Provide the [x, y] coordinate of the cell's center where the given text is located.  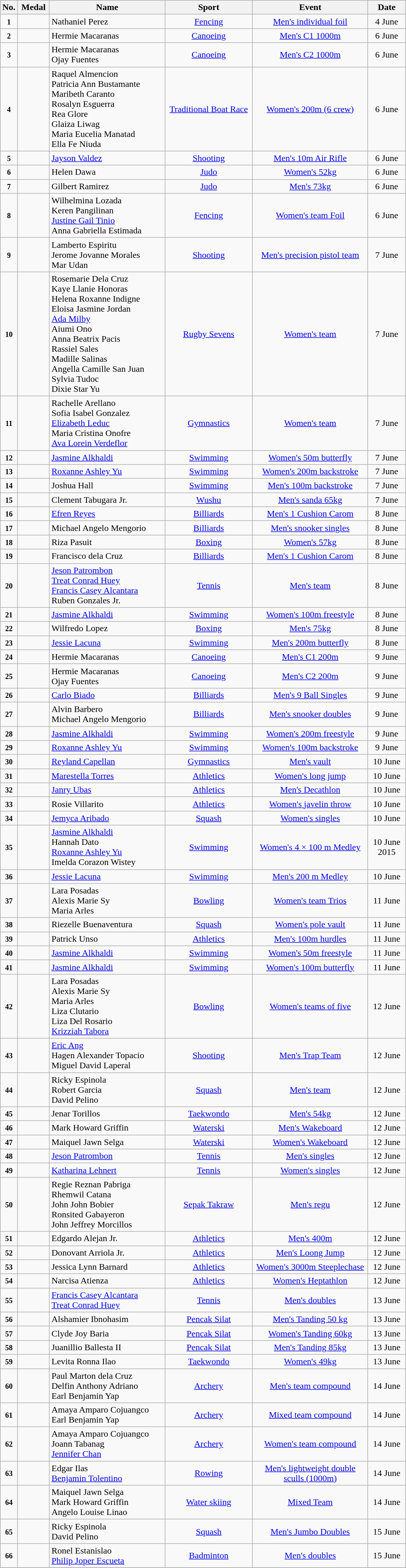
Women's Wakeboard [310, 1142]
Donovant Arriola Jr. [107, 1253]
Men's Wakeboard [310, 1128]
Women's 4 × 100 m Medley [310, 847]
Men's 400m [310, 1239]
64 [9, 1502]
Women's Heptathlon [310, 1281]
Nathaniel Perez [107, 22]
Men's 100m hurdles [310, 939]
60 [9, 1385]
Mixed Team [310, 1502]
27 [9, 714]
Women's 200m backstroke [310, 472]
Women's 52kg [310, 172]
Rugby Sevens [209, 334]
Lamberto EspirituJerome Jovanne MoralesMar Udan [107, 255]
Men's 100m backstroke [310, 486]
Men's sanda 65kg [310, 500]
40 [9, 953]
Date [387, 7]
Women's javelin throw [310, 804]
Paul Marton dela CruzDelfin Anthony AdrianoEarl Benjamin Yap [107, 1385]
59 [9, 1361]
Men's C2 1000m [310, 55]
Women's 50m butterfly [310, 457]
31 [9, 776]
Michael Angelo Mengorio [107, 528]
Women's 100m backstroke [310, 748]
50 [9, 1204]
Lara PosadasAlexis Marie SyMaria Arles [107, 901]
Wushu [209, 500]
Ricky EspinolaRobert GarciaDavid Pelino [107, 1089]
63 [9, 1473]
Raquel AlmencionPatricia Ann BustamanteMaribeth CarantoRosalyn EsguerraRea GloreGlaiza LiwagMaria Eucelia ManatadElla Fe Niuda [107, 109]
Francisco dela Cruz [107, 556]
22 [9, 629]
10 June 2015 [387, 847]
15 [9, 500]
Rowing [209, 1473]
28 [9, 734]
Jenar Torillos [107, 1114]
16 [9, 514]
Amaya Amparo CojuangcoJoann TabanagJennifer Chan [107, 1444]
Francis Casey AlcantaraTreat Conrad Huey [107, 1300]
19 [9, 556]
Marestella Torres [107, 776]
Ronel EstanislaoPhilip Joper Escueta [107, 1555]
Men's snooker doubles [310, 714]
Men's 10m Air Rifle [310, 158]
1 [9, 22]
3 [9, 55]
66 [9, 1555]
55 [9, 1300]
Women's team Trios [310, 901]
Men's 54kg [310, 1114]
Juanillio Ballesta II [107, 1347]
35 [9, 847]
47 [9, 1142]
Sepak Takraw [209, 1204]
10 [9, 334]
Men's Tanding 50 kg [310, 1319]
12 [9, 457]
Women's pole vault [310, 925]
Helen Dawa [107, 172]
Men's 75kg [310, 629]
Patrick Unso [107, 939]
Clement Tabugara Jr. [107, 500]
Men's snooker singles [310, 528]
Men's C2 200m [310, 676]
Levita Ronna Ilao [107, 1361]
13 [9, 472]
Men's precision pistol team [310, 255]
Amaya Amparo CojuangcoEarl Benjamin Yap [107, 1415]
46 [9, 1128]
25 [9, 676]
Men's lightweight double sculls (1000m) [310, 1473]
4 June [387, 22]
53 [9, 1267]
48 [9, 1156]
Rosie Villarito [107, 804]
Alvin BarberoMichael Angelo Mengorio [107, 714]
Women's teams of five [310, 1006]
65 [9, 1532]
Carlo Biado [107, 695]
Men's individual foil [310, 22]
Janry Ubas [107, 790]
Jeson PatrombonTreat Conrad HueyFrancis Casey AlcantaraRuben Gonzales Jr. [107, 585]
41 [9, 967]
5 [9, 158]
36 [9, 876]
Regie Reznan PabrigaRhemwil CatanaJohn John BobierRonsited GabayeronJohn Jeffrey Morcillos [107, 1204]
Men's vault [310, 762]
Eric AngHagen Alexander TopacioMiguel David Laperal [107, 1055]
Men's 200 m Medley [310, 876]
Alshamier Ibnohasim [107, 1319]
Sport [209, 7]
51 [9, 1239]
Women's 100m freestyle [310, 614]
34 [9, 818]
23 [9, 643]
Jeson Patrombon [107, 1156]
Rachelle ArellanoSofia Isabel GonzalezElizabeth LeducMaria Cristina Onofre Ava Lorein Verdeflor [107, 423]
17 [9, 528]
Women's 100m butterfly [310, 967]
Mark Howard Griffin [107, 1128]
24 [9, 657]
44 [9, 1089]
61 [9, 1415]
Medal [33, 7]
7 [9, 186]
58 [9, 1347]
Women's 3000m Steeplechase [310, 1267]
Men's Jumbo Doubles [310, 1532]
Women's 200m freestyle [310, 734]
38 [9, 925]
62 [9, 1444]
29 [9, 748]
Men's team compound [310, 1385]
56 [9, 1319]
49 [9, 1170]
54 [9, 1281]
Men's 73kg [310, 186]
Narcisa Atienza [107, 1281]
Women's team compound [310, 1444]
21 [9, 614]
Men's singles [310, 1156]
Wilhelmina LozadaKeren PangilinanJustine Gail TinioAnna Gabriella Estimada [107, 215]
Women's 49kg [310, 1361]
Women's long jump [310, 776]
Men's Loong Jump [310, 1253]
Women's team Foil [310, 215]
Traditional Boat Race [209, 109]
Clyde Joy Baria [107, 1333]
Jessica Lynn Barnard [107, 1267]
57 [9, 1333]
Jasmine AlkhaldiHannah DatoRoxanne Ashley YuImelda Corazon Wistey [107, 847]
9 [9, 255]
Badminton [209, 1555]
20 [9, 585]
Ricky EspinolaDavid Pelino [107, 1532]
26 [9, 695]
52 [9, 1253]
Men's Decathlon [310, 790]
45 [9, 1114]
37 [9, 901]
2 [9, 36]
Gilbert Ramirez [107, 186]
8 [9, 215]
30 [9, 762]
Riezelle Buenaventura [107, 925]
Reyland Capellan [107, 762]
No. [9, 7]
Lara PosadasAlexis Marie SyMaria ArlesLiza ClutarioLiza Del RosarioKrizziah Tabora [107, 1006]
Maiquel Jawn Selga [107, 1142]
39 [9, 939]
Jayson Valdez [107, 158]
32 [9, 790]
18 [9, 542]
42 [9, 1006]
Women's 50m freestyle [310, 953]
Riza Pasuit [107, 542]
Men's 9 Ball Singles [310, 695]
Maiquel Jawn SelgaMark Howard GriffinAngelo Louise Linao [107, 1502]
33 [9, 804]
Men's regu [310, 1204]
Men's Tanding 85kg [310, 1347]
Women's 57kg [310, 542]
14 [9, 486]
Men's Trap Team [310, 1055]
Efren Reyes [107, 514]
Event [310, 7]
Name [107, 7]
Jemyca Aribado [107, 818]
Mixed team compound [310, 1415]
11 [9, 423]
Men's 200m butterfly [310, 643]
4 [9, 109]
Men's C1 1000m [310, 36]
6 [9, 172]
43 [9, 1055]
Edgar IlasBenjamin Tolentino [107, 1473]
Men's C1 200m [310, 657]
Katharina Lehnert [107, 1170]
Joshua Hall [107, 486]
Wilfredo Lopez [107, 629]
Edgardo Alejan Jr. [107, 1239]
Water skiing [209, 1502]
Women's 200m (6 crew) [310, 109]
Women's Tanding 60kg [310, 1333]
